From the cell containing the given text, extract its center point as (X, Y) coordinate. 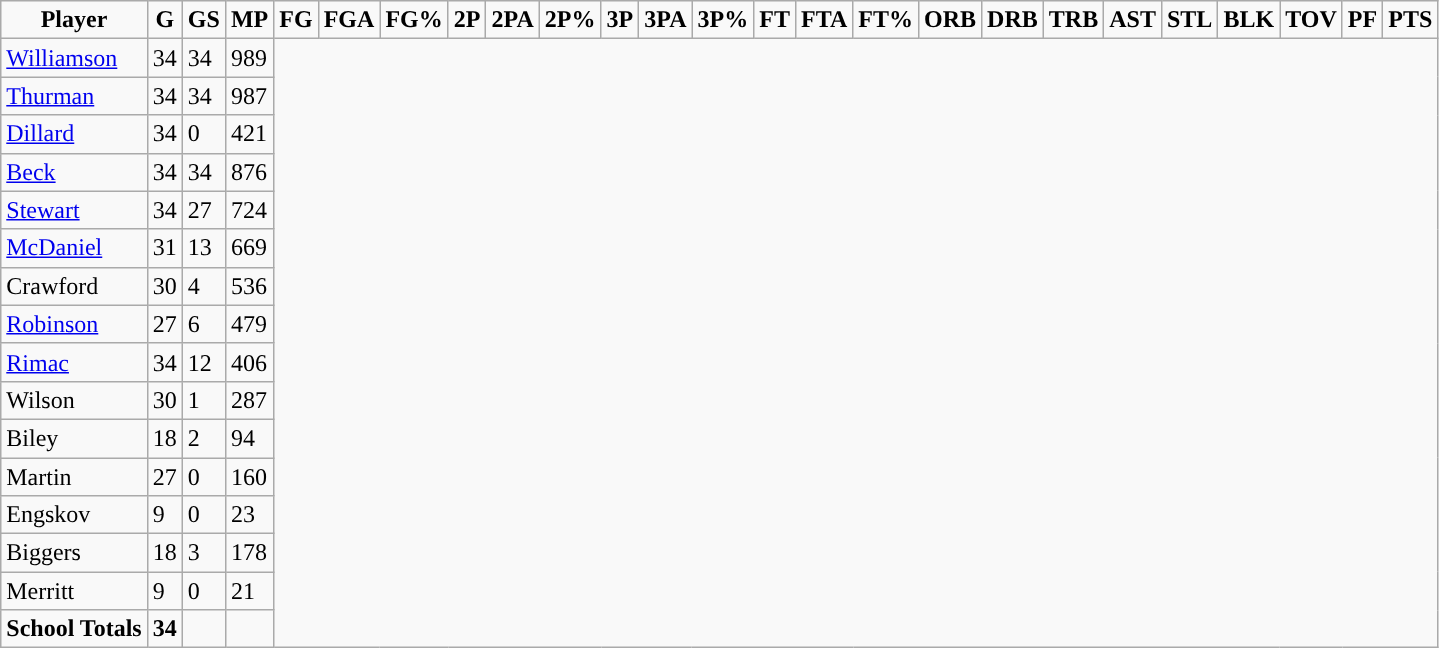
Rimac (74, 362)
G (164, 20)
287 (249, 400)
94 (249, 438)
1 (204, 400)
3 (204, 553)
479 (249, 324)
FGA (349, 20)
3P% (723, 20)
FG% (414, 20)
13 (204, 248)
2P (467, 20)
178 (249, 553)
AST (1133, 20)
McDaniel (74, 248)
Merritt (74, 591)
BLK (1249, 20)
Biggers (74, 553)
160 (249, 477)
GS (204, 20)
4 (204, 286)
PTS (1410, 20)
2PA (512, 20)
TOV (1312, 20)
Robinson (74, 324)
2P% (570, 20)
MP (249, 20)
FT (775, 20)
Williamson (74, 58)
Biley (74, 438)
23 (249, 515)
987 (249, 96)
31 (164, 248)
School Totals (74, 629)
12 (204, 362)
FT% (886, 20)
669 (249, 248)
3PA (666, 20)
PF (1362, 20)
724 (249, 210)
FG (296, 20)
6 (204, 324)
21 (249, 591)
989 (249, 58)
Thurman (74, 96)
Crawford (74, 286)
ORB (950, 20)
2 (204, 438)
421 (249, 134)
TRB (1073, 20)
FTA (824, 20)
876 (249, 172)
Wilson (74, 400)
Engskov (74, 515)
Stewart (74, 210)
Martin (74, 477)
406 (249, 362)
3P (620, 20)
DRB (1013, 20)
STL (1189, 20)
Dillard (74, 134)
Player (74, 20)
536 (249, 286)
Beck (74, 172)
